Find where the given text appears and provide that cell's center as [x, y] coordinate. 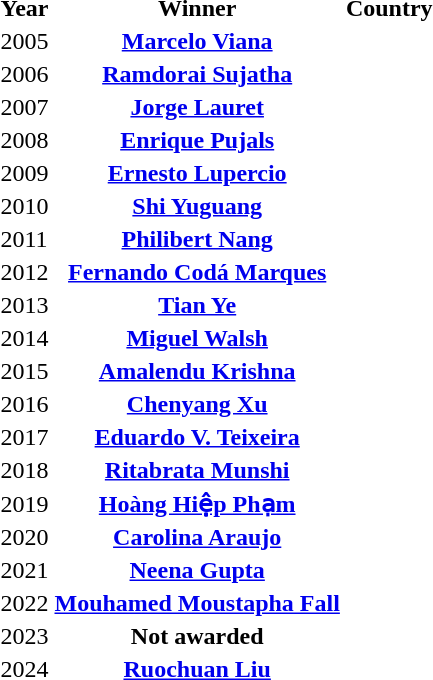
Jorge Lauret [197, 107]
Ramdorai Sujatha [197, 74]
Amalendu Krishna [197, 371]
Eduardo V. Teixeira [197, 437]
Marcelo Viana [197, 41]
Hoàng Hiệp Phạm [197, 504]
Chenyang Xu [197, 404]
Tian Ye [197, 305]
Carolina Araujo [197, 537]
Miguel Walsh [197, 338]
Philibert Nang [197, 239]
Enrique Pujals [197, 140]
Fernando Codá Marques [197, 272]
Mouhamed Moustapha Fall [197, 603]
Neena Gupta [197, 571]
Not awarded [197, 637]
Shi Yuguang [197, 206]
Ritabrata Munshi [197, 470]
Ernesto Lupercio [197, 173]
